Extract the (x, y) coordinate from the center of the cell holding the provided text.  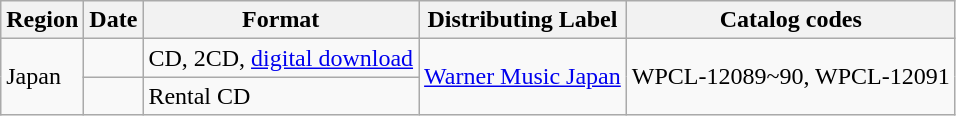
Japan (42, 77)
Rental CD (281, 96)
Distributing Label (523, 20)
Catalog codes (790, 20)
Region (42, 20)
CD, 2CD, digital download (281, 58)
Format (281, 20)
WPCL-12089~90, WPCL-12091 (790, 77)
Date (114, 20)
Warner Music Japan (523, 77)
